Scan for the cell matching the given text and deliver its [x, y] coordinate at center. 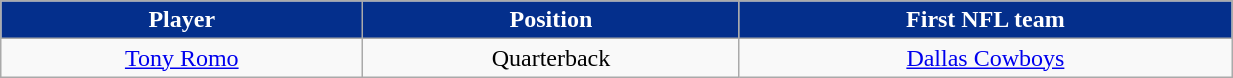
Dallas Cowboys [986, 58]
Player [182, 20]
Position [551, 20]
Tony Romo [182, 58]
Quarterback [551, 58]
First NFL team [986, 20]
